From the cell containing the given text, extract its center point as (x, y) coordinate. 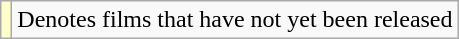
Denotes films that have not yet been released (235, 20)
